Search for the cell housing the specified text and yield its [x, y] center coordinate. 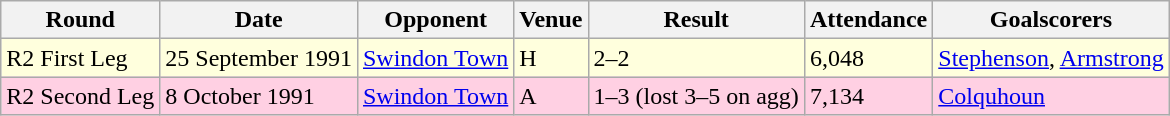
Date [259, 20]
Stephenson, Armstrong [1051, 58]
2–2 [696, 58]
25 September 1991 [259, 58]
Round [80, 20]
Opponent [435, 20]
R2 First Leg [80, 58]
7,134 [868, 96]
Goalscorers [1051, 20]
Result [696, 20]
H [551, 58]
1–3 (lost 3–5 on agg) [696, 96]
Attendance [868, 20]
R2 Second Leg [80, 96]
Venue [551, 20]
Colquhoun [1051, 96]
A [551, 96]
8 October 1991 [259, 96]
6,048 [868, 58]
